Return (X, Y) of the center of cell containing provided text 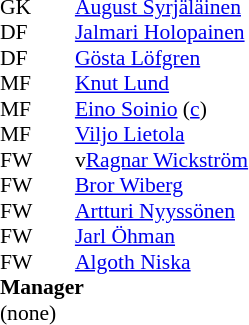
Eino Soinio (c) (162, 109)
Algoth Niska (162, 262)
Jarl Öhman (162, 237)
Manager (124, 287)
vRagnar Wickström (162, 160)
Gösta Löfgren (162, 58)
Viljo Lietola (162, 135)
Bror Wiberg (162, 185)
Jalmari Holopainen (162, 33)
Knut Lund (162, 83)
Artturi Nyyssönen (162, 211)
